From the cell containing the given text, extract its center point as [X, Y] coordinate. 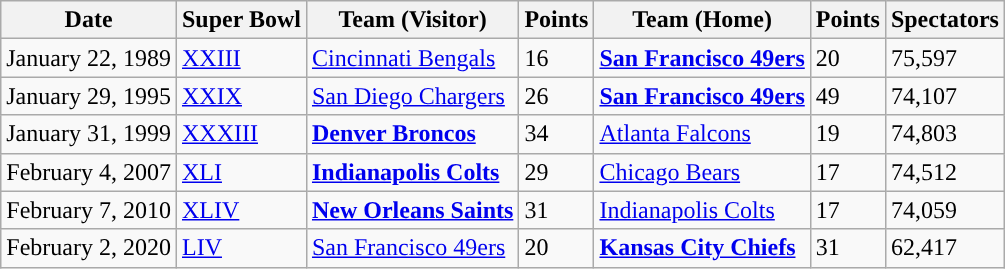
Kansas City Chiefs [702, 248]
Chicago Bears [702, 172]
34 [556, 134]
74,803 [944, 134]
XXXIII [241, 134]
New Orleans Saints [412, 210]
Atlanta Falcons [702, 134]
Team (Visitor) [412, 20]
62,417 [944, 248]
February 4, 2007 [89, 172]
January 31, 1999 [89, 134]
74,107 [944, 96]
74,512 [944, 172]
XLIV [241, 210]
Super Bowl [241, 20]
XXIII [241, 58]
January 22, 1989 [89, 58]
February 7, 2010 [89, 210]
19 [848, 134]
Spectators [944, 20]
Team (Home) [702, 20]
Date [89, 20]
LIV [241, 248]
XXIX [241, 96]
Denver Broncos [412, 134]
16 [556, 58]
26 [556, 96]
February 2, 2020 [89, 248]
XLI [241, 172]
74,059 [944, 210]
January 29, 1995 [89, 96]
75,597 [944, 58]
San Diego Chargers [412, 96]
Cincinnati Bengals [412, 58]
49 [848, 96]
29 [556, 172]
